Output the (x, y) coordinate of the center of the cell containing the given text.  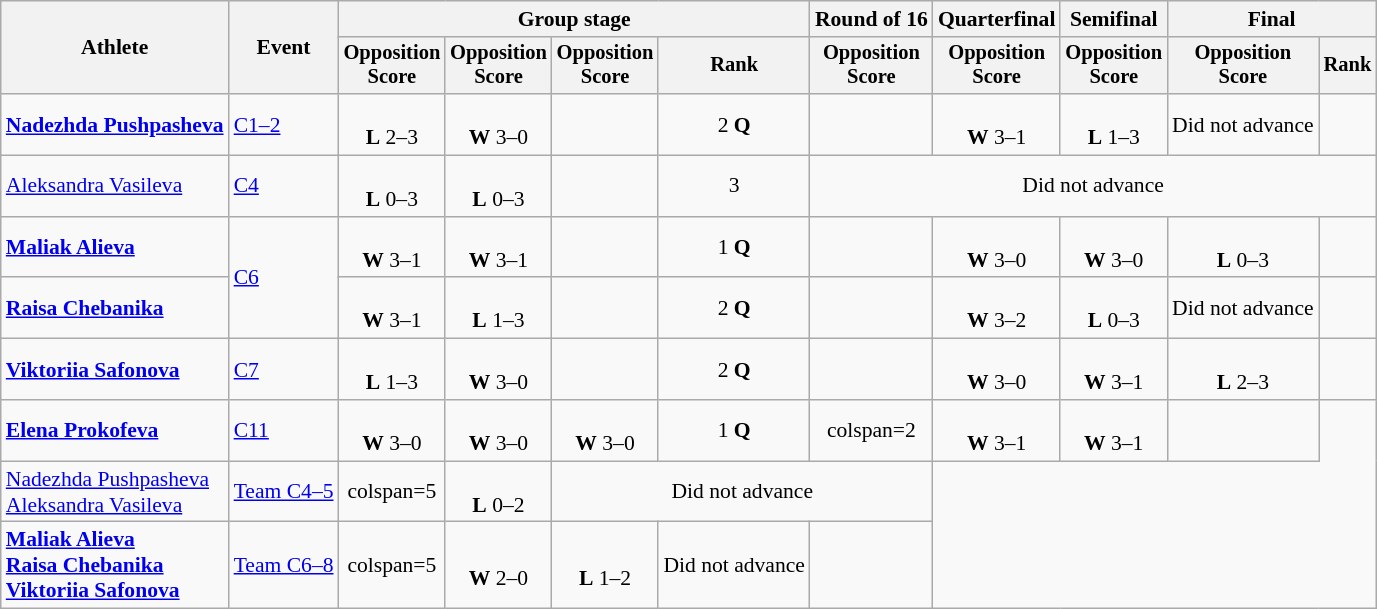
3 (734, 186)
Maliak Alieva (115, 248)
colspan=2 (872, 430)
Team C6–8 (284, 566)
L 0–2 (498, 492)
C7 (284, 370)
Group stage (574, 19)
Team C4–5 (284, 492)
C4 (284, 186)
L 1–2 (606, 566)
Quarterfinal (997, 19)
Nadezhda Pushpasheva (115, 124)
Semifinal (1114, 19)
Athlete (115, 48)
Viktoriia Safonova (115, 370)
Nadezhda PushpashevaAleksandra Vasileva (115, 492)
Maliak AlievaRaisa ChebanikaViktoriia Safonova (115, 566)
Aleksandra Vasileva (115, 186)
C6 (284, 278)
Round of 16 (872, 19)
C1–2 (284, 124)
W 2–0 (498, 566)
Event (284, 48)
Raisa Chebanika (115, 308)
Elena Prokofeva (115, 430)
C11 (284, 430)
Final (1272, 19)
W 3–2 (997, 308)
